Pinpoint the cell where the given text exists, returning its (X, Y) midpoint coordinate. 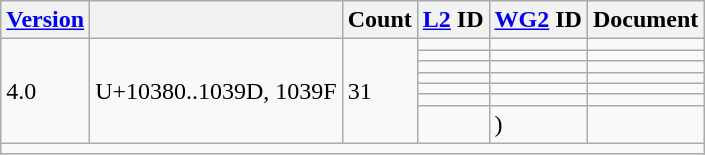
4.0 (46, 91)
L2 ID (453, 20)
31 (380, 91)
Document (645, 20)
U+10380..1039D, 1039F (216, 91)
Count (380, 20)
Version (46, 20)
WG2 ID (538, 20)
) (538, 124)
